Detect which cell encompasses the target text, then output its [x, y] center coordinate. 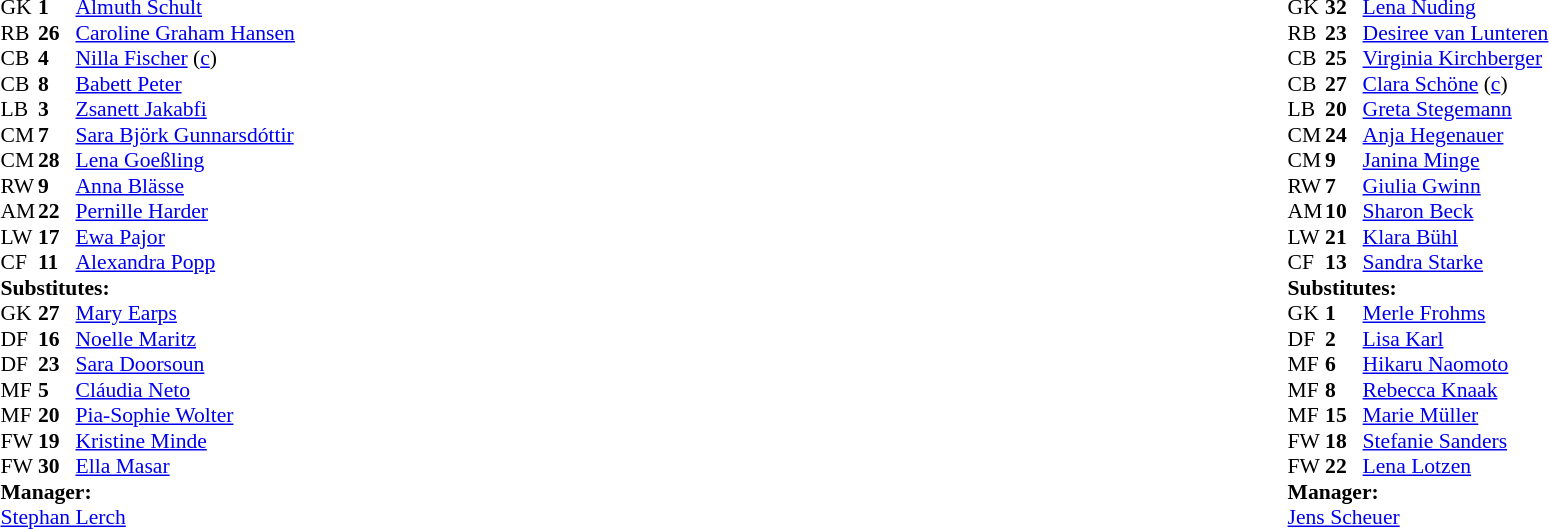
19 [57, 441]
Greta Stegemann [1456, 109]
1 [1344, 313]
Mary Earps [186, 313]
28 [57, 161]
10 [1344, 211]
5 [57, 390]
Pernille Harder [186, 211]
16 [57, 339]
4 [57, 59]
Lisa Karl [1456, 339]
Kristine Minde [186, 441]
Marie Müller [1456, 415]
Zsanett Jakabfi [186, 109]
Sandra Starke [1456, 263]
Rebecca Knaak [1456, 390]
Merle Frohms [1456, 313]
15 [1344, 415]
6 [1344, 365]
Klara Bühl [1456, 237]
21 [1344, 237]
26 [57, 33]
Desiree van Lunteren [1456, 33]
Ewa Pajor [186, 237]
25 [1344, 59]
Pia-Sophie Wolter [186, 415]
Cláudia Neto [186, 390]
2 [1344, 339]
24 [1344, 135]
Janina Minge [1456, 161]
Sara Björk Gunnarsdóttir [186, 135]
Ella Masar [186, 467]
18 [1344, 441]
Caroline Graham Hansen [186, 33]
Giulia Gwinn [1456, 186]
Noelle Maritz [186, 339]
3 [57, 109]
Nilla Fischer (c) [186, 59]
11 [57, 263]
Alexandra Popp [186, 263]
Virginia Kirchberger [1456, 59]
Lena Goeßling [186, 161]
17 [57, 237]
Sharon Beck [1456, 211]
Babett Peter [186, 84]
Hikaru Naomoto [1456, 365]
Clara Schöne (c) [1456, 84]
Lena Lotzen [1456, 467]
Sara Doorsoun [186, 365]
30 [57, 467]
13 [1344, 263]
Anja Hegenauer [1456, 135]
Anna Blässe [186, 186]
Stefanie Sanders [1456, 441]
